Scan for the cell matching the given text and deliver its (x, y) coordinate at center. 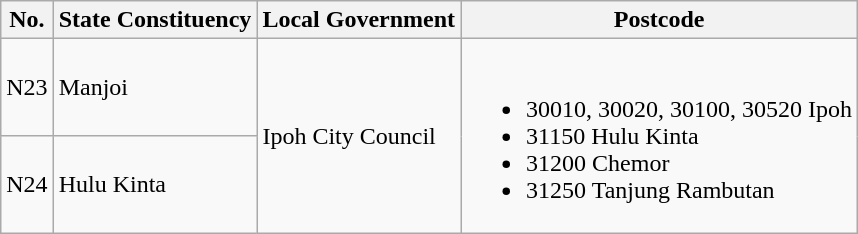
No. (27, 20)
Local Government (359, 20)
Manjoi (155, 88)
30010, 30020, 30100, 30520 Ipoh31150 Hulu Kinta31200 Chemor31250 Tanjung Rambutan (660, 136)
Hulu Kinta (155, 184)
Ipoh City Council (359, 136)
Postcode (660, 20)
N23 (27, 88)
N24 (27, 184)
State Constituency (155, 20)
